Pinpoint the cell where the given text exists, returning its (x, y) midpoint coordinate. 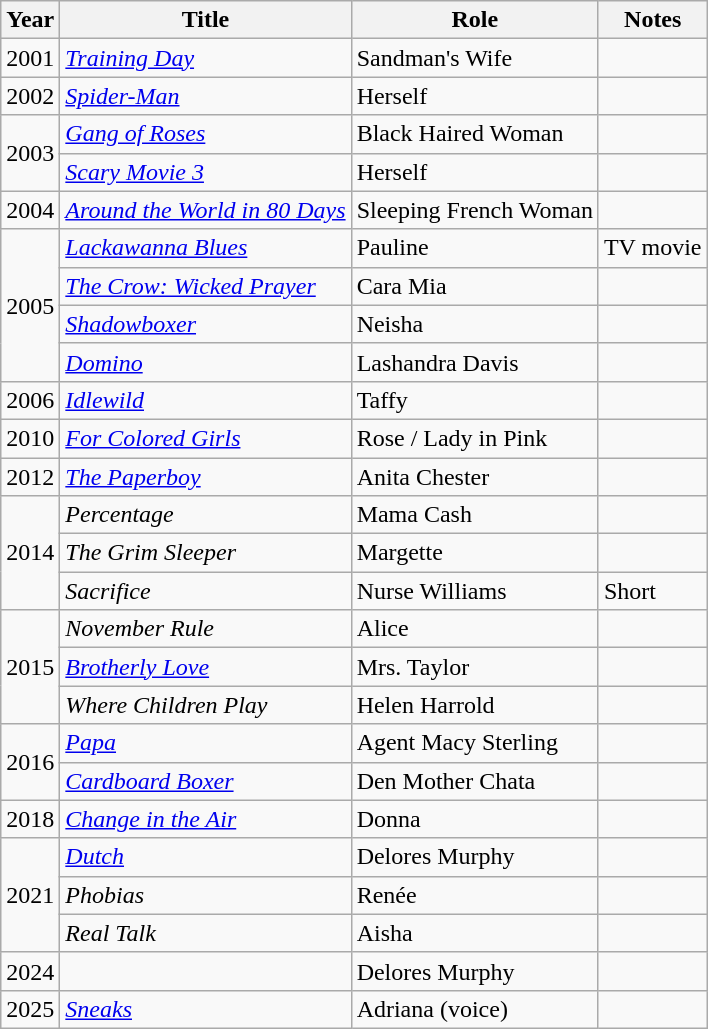
Scary Movie 3 (206, 172)
2024 (30, 971)
Den Mother Chata (474, 781)
Renée (474, 895)
2005 (30, 305)
Pauline (474, 248)
November Rule (206, 629)
Margette (474, 553)
2018 (30, 819)
2006 (30, 400)
Phobias (206, 895)
Alice (474, 629)
2021 (30, 895)
The Grim Sleeper (206, 553)
Notes (652, 20)
The Crow: Wicked Prayer (206, 286)
The Paperboy (206, 477)
Gang of Roses (206, 134)
Cara Mia (474, 286)
Lackawanna Blues (206, 248)
Where Children Play (206, 705)
Year (30, 20)
Sleeping French Woman (474, 210)
Adriana (voice) (474, 1009)
2016 (30, 762)
Training Day (206, 58)
Mama Cash (474, 515)
For Colored Girls (206, 438)
Anita Chester (474, 477)
Spider-Man (206, 96)
2002 (30, 96)
2012 (30, 477)
Sneaks (206, 1009)
Papa (206, 743)
Cardboard Boxer (206, 781)
Sandman's Wife (474, 58)
2010 (30, 438)
Short (652, 591)
Donna (474, 819)
Aisha (474, 933)
Title (206, 20)
Sacrifice (206, 591)
2004 (30, 210)
2025 (30, 1009)
2001 (30, 58)
Mrs. Taylor (474, 667)
2003 (30, 153)
Idlewild (206, 400)
Percentage (206, 515)
Domino (206, 362)
Agent Macy Sterling (474, 743)
Rose / Lady in Pink (474, 438)
Dutch (206, 857)
Taffy (474, 400)
Around the World in 80 Days (206, 210)
Nurse Williams (474, 591)
Real Talk (206, 933)
TV movie (652, 248)
Helen Harrold (474, 705)
Neisha (474, 324)
2014 (30, 553)
Shadowboxer (206, 324)
Brotherly Love (206, 667)
Lashandra Davis (474, 362)
Change in the Air (206, 819)
Role (474, 20)
Black Haired Woman (474, 134)
2015 (30, 667)
